Pinpoint the cell where the given text exists, returning its (x, y) midpoint coordinate. 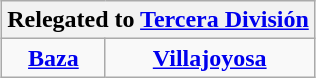
Baza (54, 58)
Relegated to Tercera División (158, 20)
Villajoyosa (210, 58)
